Search for the cell housing the specified text and yield its [X, Y] center coordinate. 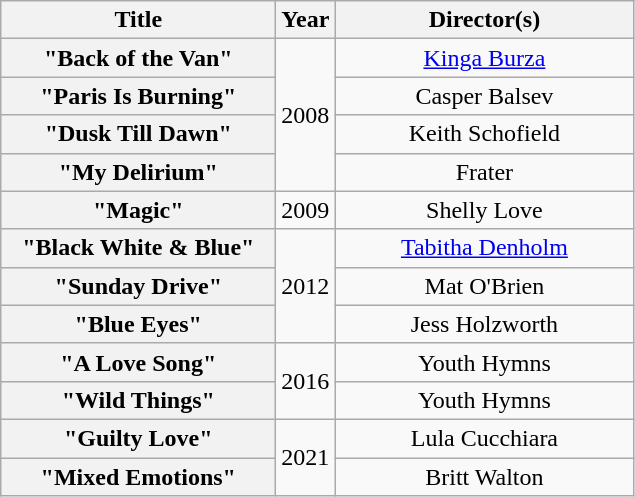
Tabitha Denholm [484, 248]
"Paris Is Burning" [138, 96]
Frater [484, 172]
"Black White & Blue" [138, 248]
"My Delirium" [138, 172]
2012 [306, 286]
"Magic" [138, 210]
2009 [306, 210]
2021 [306, 457]
Keith Schofield [484, 134]
"Sunday Drive" [138, 286]
"Guilty Love" [138, 438]
"Back of the Van" [138, 58]
Director(s) [484, 20]
"Dusk Till Dawn" [138, 134]
Mat O'Brien [484, 286]
"A Love Song" [138, 362]
"Blue Eyes" [138, 324]
2016 [306, 381]
Jess Holzworth [484, 324]
Casper Balsev [484, 96]
Britt Walton [484, 477]
Title [138, 20]
Lula Cucchiara [484, 438]
"Mixed Emotions" [138, 477]
2008 [306, 115]
"Wild Things" [138, 400]
Kinga Burza [484, 58]
Shelly Love [484, 210]
Year [306, 20]
